Output the (x, y) coordinate of the center of the cell containing the given text.  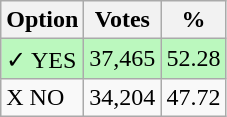
✓ YES (42, 59)
34,204 (122, 97)
Votes (122, 20)
47.72 (194, 97)
Option (42, 20)
% (194, 20)
X NO (42, 97)
37,465 (122, 59)
52.28 (194, 59)
